Locate the cell with the specified text and output its [x, y] center coordinate. 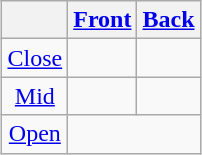
Open [35, 134]
Mid [35, 96]
Front [102, 20]
Back [168, 20]
Close [35, 58]
